Output the [x, y] coordinate of the center of the cell containing the given text.  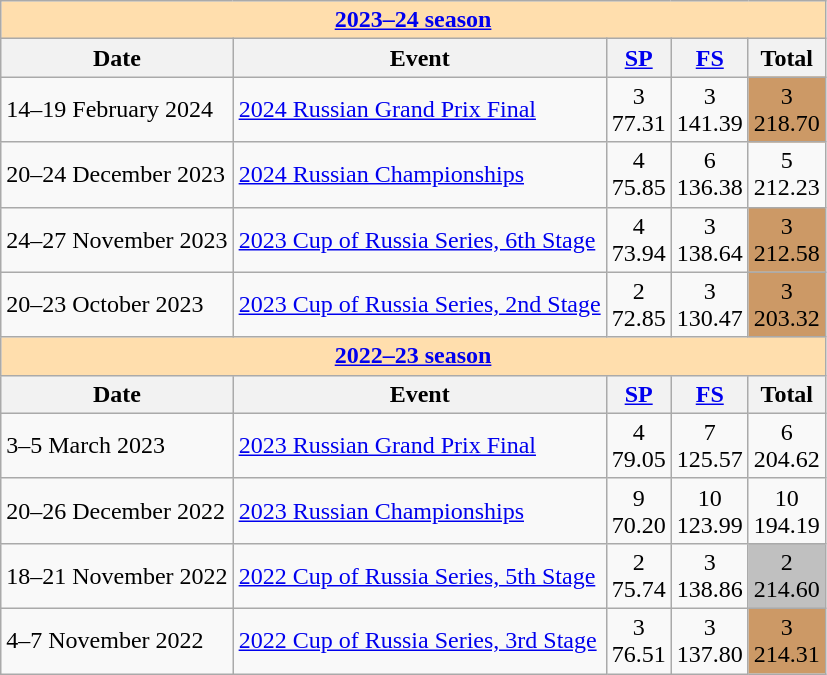
20–26 December 2022 [117, 510]
3 141.39 [710, 110]
14–19 February 2024 [117, 110]
4 75.85 [638, 174]
20–23 October 2023 [117, 304]
2022 Cup of Russia Series, 5th Stage [420, 576]
10 194.19 [786, 510]
7 125.57 [710, 446]
2 75.74 [638, 576]
3 138.86 [710, 576]
2 214.60 [786, 576]
2024 Russian Grand Prix Final [420, 110]
2023 Russian Grand Prix Final [420, 446]
6 204.62 [786, 446]
2023 Cup of Russia Series, 6th Stage [420, 240]
3–5 March 2023 [117, 446]
3 214.31 [786, 640]
3 130.47 [710, 304]
3 137.80 [710, 640]
4 79.05 [638, 446]
3 218.70 [786, 110]
3 77.31 [638, 110]
2 72.85 [638, 304]
24–27 November 2023 [117, 240]
5 212.23 [786, 174]
18–21 November 2022 [117, 576]
2023–24 season [414, 20]
2024 Russian Championships [420, 174]
3 203.32 [786, 304]
3 76.51 [638, 640]
9 70.20 [638, 510]
2022 Cup of Russia Series, 3rd Stage [420, 640]
4 73.94 [638, 240]
3 138.64 [710, 240]
4–7 November 2022 [117, 640]
2022–23 season [414, 356]
6 136.38 [710, 174]
2023 Russian Championships [420, 510]
10 123.99 [710, 510]
3 212.58 [786, 240]
2023 Cup of Russia Series, 2nd Stage [420, 304]
20–24 December 2023 [117, 174]
